Return [x, y] of the center of cell containing provided text 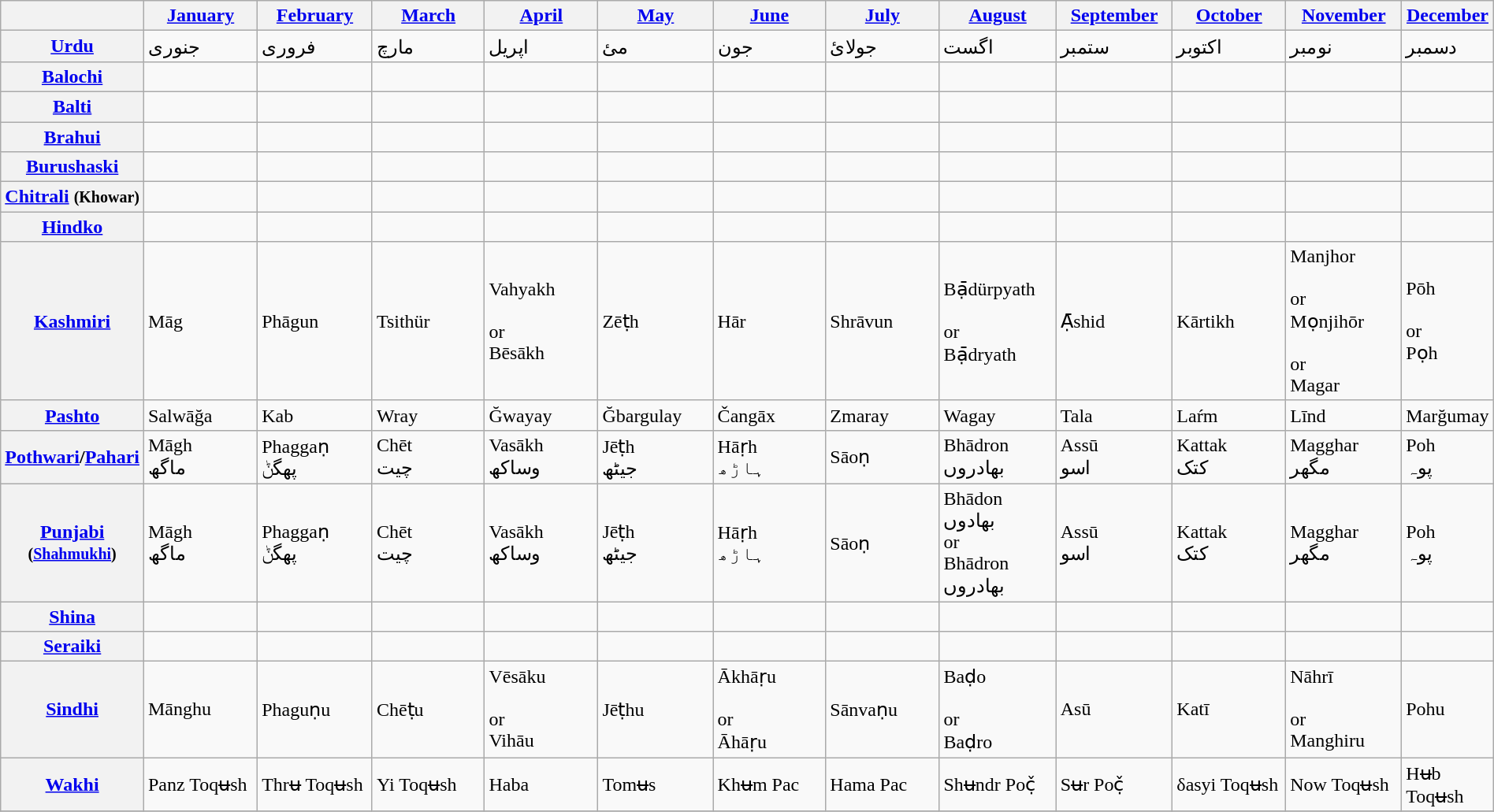
Phāgun [315, 321]
Zēṭh [656, 321]
ستمبر [1114, 46]
April [541, 16]
Hama Pac [883, 784]
Kārtikh [1229, 321]
دسمبر [1448, 46]
Ğwayay [541, 415]
February [315, 16]
Marğumay [1448, 415]
September [1114, 16]
Urdu [72, 46]
Chitrali (Khowar) [72, 197]
Seraiki [72, 647]
اگست [998, 46]
Tsithür [429, 321]
October [1229, 16]
ManjhororMọnjihōrorMagar [1344, 321]
VahyakhorBēsākh [541, 321]
Katī [1229, 710]
Līnd [1344, 415]
Zmaray [883, 415]
Now Toqʉsh [1344, 784]
Yi Toqʉsh [429, 784]
Brahui [72, 136]
Sānvaṇu [883, 710]
Wakhi [72, 784]
Wray [429, 415]
Mānghu [200, 710]
Shrāvun [883, 321]
اکتوبر [1229, 46]
Tomʉs [656, 784]
ĀkhāṛuorĀhāṛu [769, 710]
June [769, 16]
جون [769, 46]
Māg [200, 321]
Wagay [998, 415]
Balti [72, 106]
Čangāx [769, 415]
BaḍoorBaḍro [998, 710]
May [656, 16]
Balochi [72, 76]
جنوری [200, 46]
BhādonبھادوںorBhādronبھادروں [998, 542]
Jēṭhu [656, 710]
جولائ [883, 46]
November [1344, 16]
فروری [315, 46]
Pohu [1448, 710]
July [883, 16]
نومبر [1344, 46]
Hār [769, 321]
December [1448, 16]
August [998, 16]
VēsākuorVihāu [541, 710]
Phaguṇu [315, 710]
δasyi Toqʉsh [1229, 784]
Bạ̄dürpyathorBạ̄dryath [998, 321]
Kab [315, 415]
NāhrīorManghiru [1344, 710]
Bhādronبھادروں [998, 457]
Burushaski [72, 167]
Shina [72, 617]
Shʉndr Poč̣ [998, 784]
Punjabi (Shahmukhi) [72, 542]
مئ [656, 46]
March [429, 16]
Kashmiri [72, 321]
Asū [1114, 710]
Sʉr Poč̣ [1114, 784]
January [200, 16]
Ạ̄shid [1114, 321]
Hʉb Toqʉsh [1448, 784]
Hindko [72, 227]
PōhorPọh [1448, 321]
Chēṭu [429, 710]
Ğbargulay [656, 415]
Tala [1114, 415]
Laŕm [1229, 415]
Thrʉ Toqʉsh [315, 784]
Pothwari/Pahari [72, 457]
Panz Toqʉsh [200, 784]
Salwāğa [200, 415]
Khʉm Pac [769, 784]
Pashto [72, 415]
اپریل [541, 46]
Sindhi [72, 710]
مارچ [429, 46]
Haba [541, 784]
